Output the (x, y) coordinate of the center of the cell containing the given text.  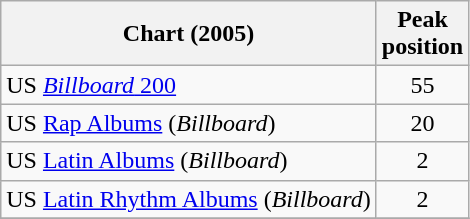
US Rap Albums (Billboard) (189, 123)
Peakposition (422, 34)
US Billboard 200 (189, 85)
US Latin Rhythm Albums (Billboard) (189, 199)
US Latin Albums (Billboard) (189, 161)
Chart (2005) (189, 34)
55 (422, 85)
20 (422, 123)
